Return (x, y) of the center of cell containing provided text 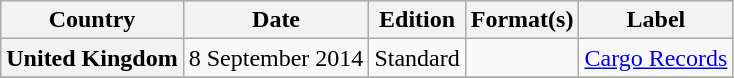
Format(s) (522, 20)
Date (276, 20)
Cargo Records (656, 58)
United Kingdom (92, 58)
8 September 2014 (276, 58)
Standard (417, 58)
Country (92, 20)
Label (656, 20)
Edition (417, 20)
